Determine the (X, Y) coordinate at the center of the cell enclosing the given text.  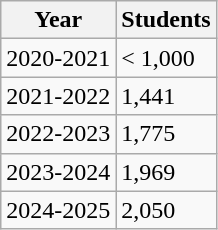
1,441 (166, 96)
2020-2021 (58, 58)
Students (166, 20)
1,969 (166, 172)
1,775 (166, 134)
< 1,000 (166, 58)
2024-2025 (58, 210)
2021-2022 (58, 96)
2023-2024 (58, 172)
2022-2023 (58, 134)
2,050 (166, 210)
Year (58, 20)
